Search for the cell housing the specified text and yield its [X, Y] center coordinate. 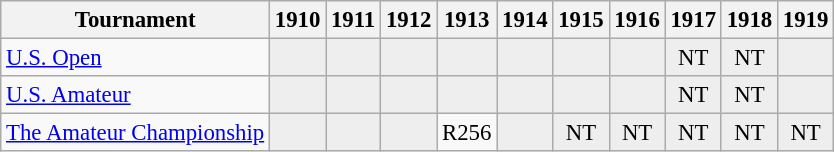
1916 [637, 20]
1917 [693, 20]
1914 [525, 20]
1915 [581, 20]
U.S. Amateur [136, 95]
1912 [409, 20]
U.S. Open [136, 58]
The Amateur Championship [136, 133]
R256 [467, 133]
1919 [805, 20]
1918 [749, 20]
1913 [467, 20]
Tournament [136, 20]
1911 [354, 20]
1910 [298, 20]
